Extract the (X, Y) coordinate from the center of the cell holding the provided text.  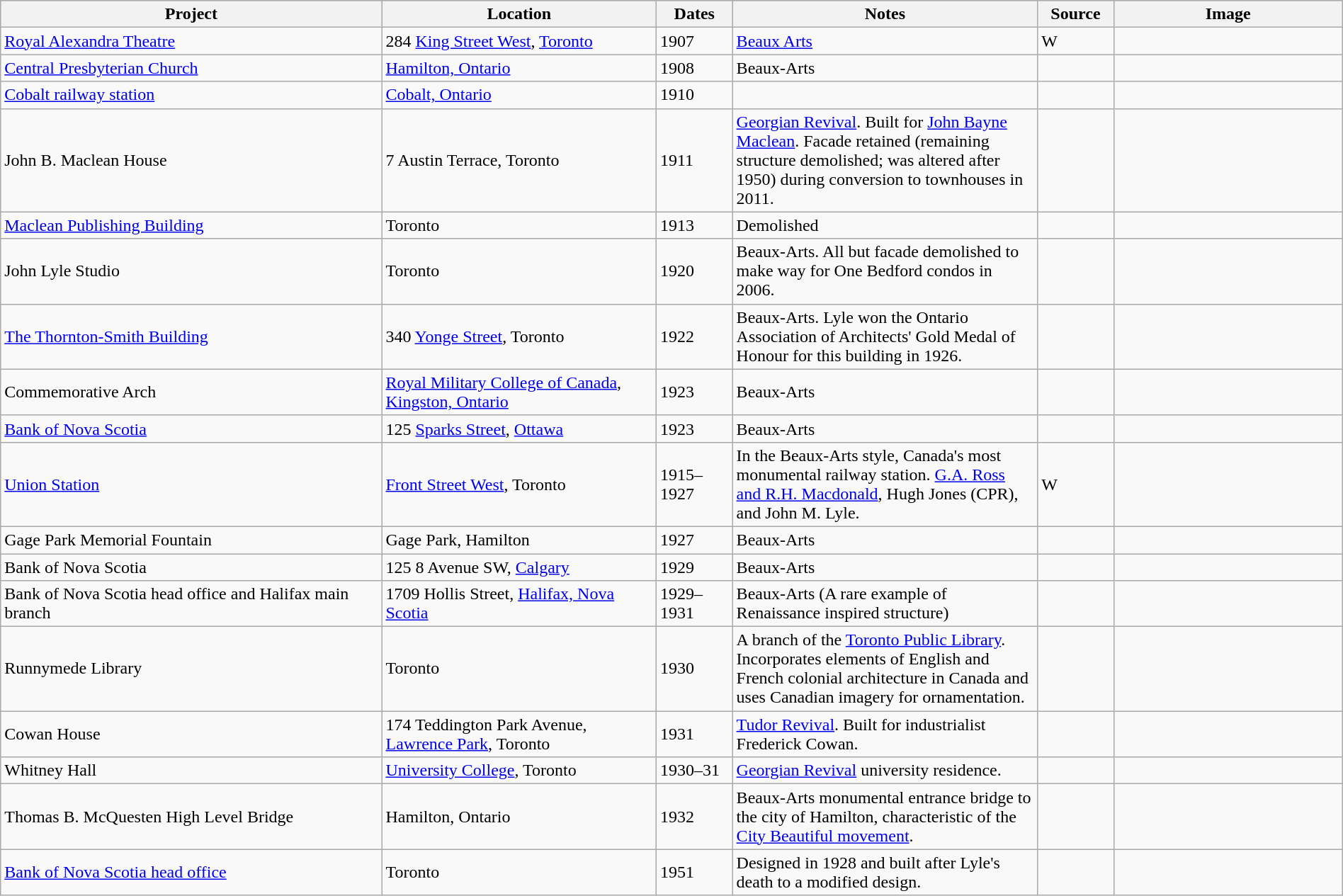
1931 (694, 734)
Union Station (191, 484)
Beaux-Arts. All but facade demolished to make way for One Bedford condos in 2006. (885, 271)
Beaux Arts (885, 41)
Dates (694, 14)
Bank of Nova Scotia head office (191, 873)
John B. Maclean House (191, 160)
Central Presbyterian Church (191, 68)
1922 (694, 336)
1915–1927 (694, 484)
7 Austin Terrace, Toronto (518, 160)
1913 (694, 225)
1927 (694, 540)
Image (1228, 14)
1951 (694, 873)
Designed in 1928 and built after Lyle's death to a modified design. (885, 873)
125 8 Avenue SW, Calgary (518, 567)
Bank of Nova Scotia head office and Halifax main branch (191, 603)
125 Sparks Street, Ottawa (518, 429)
1908 (694, 68)
Georgian Revival university residence. (885, 771)
University College, Toronto (518, 771)
Thomas B. McQuesten High Level Bridge (191, 817)
Location (518, 14)
1930 (694, 669)
Source (1076, 14)
340 Yonge Street, Toronto (518, 336)
1929 (694, 567)
Royal Alexandra Theatre (191, 41)
Cobalt railway station (191, 95)
Tudor Revival. Built for industrialist Frederick Cowan. (885, 734)
Gage Park, Hamilton (518, 540)
Gage Park Memorial Fountain (191, 540)
Whitney Hall (191, 771)
In the Beaux-Arts style, Canada's most monumental railway station. G.A. Ross and R.H. Macdonald, Hugh Jones (CPR), and John M. Lyle. (885, 484)
Beaux-Arts. Lyle won the Ontario Association of Architects' Gold Medal of Honour for this building in 1926. (885, 336)
Beaux-Arts monumental entrance bridge to the city of Hamilton, characteristic of the City Beautiful movement. (885, 817)
Cowan House (191, 734)
Commemorative Arch (191, 392)
Notes (885, 14)
Project (191, 14)
1932 (694, 817)
1907 (694, 41)
1929–1931 (694, 603)
284 King Street West, Toronto (518, 41)
Beaux-Arts (A rare example of Renaissance inspired structure) (885, 603)
Royal Military College of Canada, Kingston, Ontario (518, 392)
John Lyle Studio (191, 271)
1930–31 (694, 771)
Demolished (885, 225)
Front Street West, Toronto (518, 484)
174 Teddington Park Avenue, Lawrence Park, Toronto (518, 734)
1910 (694, 95)
The Thornton-Smith Building (191, 336)
Runnymede Library (191, 669)
1709 Hollis Street, Halifax, Nova Scotia (518, 603)
Maclean Publishing Building (191, 225)
1920 (694, 271)
Cobalt, Ontario (518, 95)
1911 (694, 160)
